Return the (X, Y) coordinate for the center point of the cell that contains the specified text.  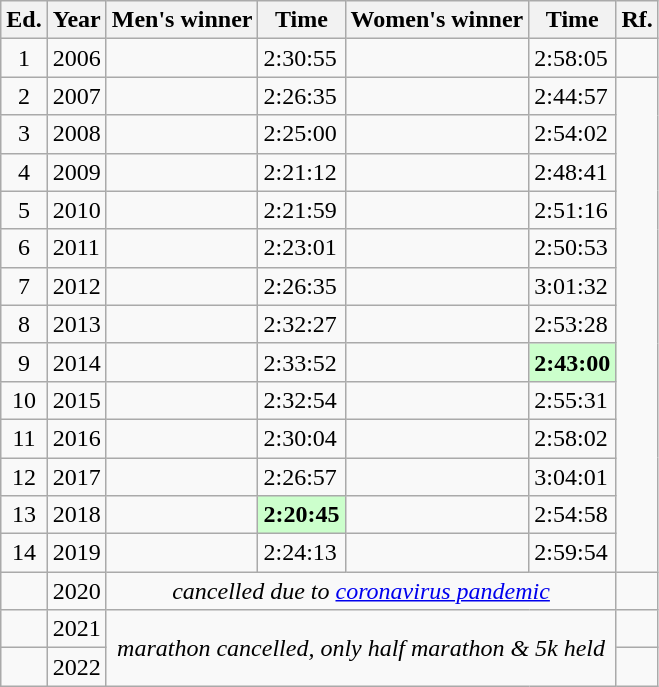
5 (24, 210)
2:30:04 (302, 438)
2011 (76, 248)
Men's winner (182, 20)
1 (24, 58)
13 (24, 515)
2 (24, 96)
2:55:31 (572, 400)
2007 (76, 96)
2:21:59 (302, 210)
2:20:45 (302, 515)
3:01:32 (572, 286)
2:51:16 (572, 210)
2:23:01 (302, 248)
7 (24, 286)
2:59:54 (572, 553)
2017 (76, 477)
2012 (76, 286)
2:48:41 (572, 172)
14 (24, 553)
2006 (76, 58)
2022 (76, 667)
2019 (76, 553)
2:32:54 (302, 400)
6 (24, 248)
2:21:12 (302, 172)
9 (24, 362)
2015 (76, 400)
3:04:01 (572, 477)
2:24:13 (302, 553)
marathon cancelled, only half marathon & 5k held (361, 648)
2:54:58 (572, 515)
8 (24, 324)
3 (24, 134)
12 (24, 477)
2021 (76, 629)
2013 (76, 324)
2:25:00 (302, 134)
2:30:55 (302, 58)
2010 (76, 210)
2:50:53 (572, 248)
11 (24, 438)
4 (24, 172)
2:58:05 (572, 58)
2:58:02 (572, 438)
Year (76, 20)
Women's winner (437, 20)
10 (24, 400)
2008 (76, 134)
2009 (76, 172)
2:44:57 (572, 96)
2:53:28 (572, 324)
2:43:00 (572, 362)
2016 (76, 438)
cancelled due to coronavirus pandemic (361, 591)
2018 (76, 515)
2:26:57 (302, 477)
2:54:02 (572, 134)
2014 (76, 362)
2020 (76, 591)
Rf. (637, 20)
2:33:52 (302, 362)
2:32:27 (302, 324)
Ed. (24, 20)
